Provide the (X, Y) coordinate of the cell's center where the given text is located.  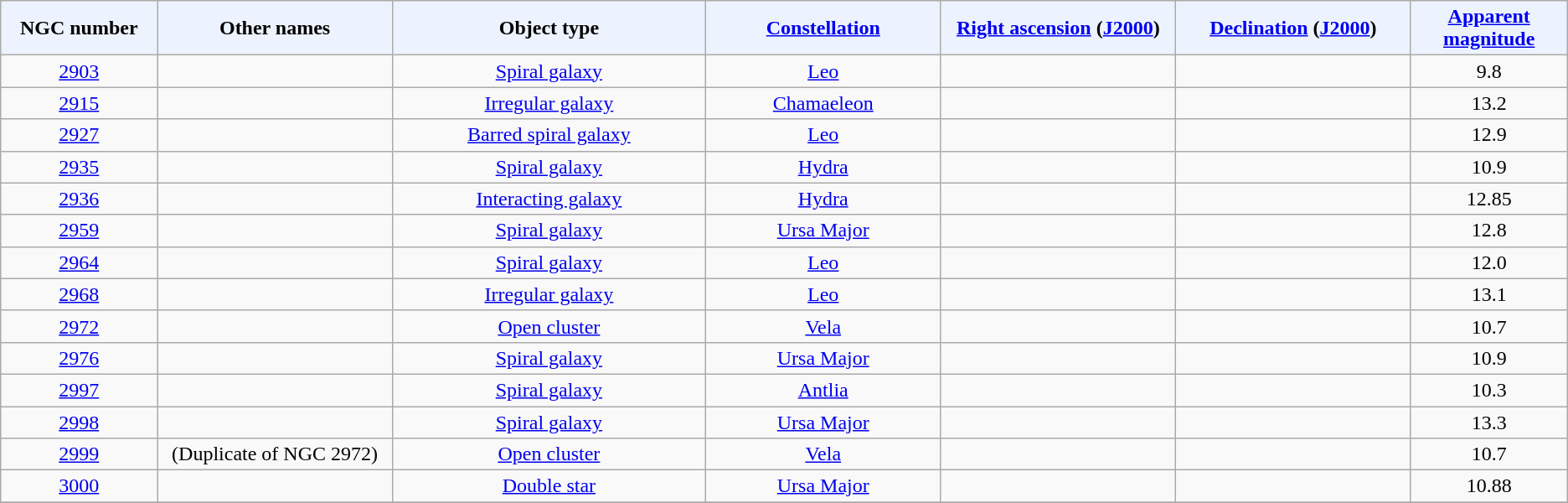
12.85 (1489, 199)
2976 (79, 358)
2997 (79, 390)
2936 (79, 199)
13.1 (1489, 294)
Object type (549, 29)
2903 (79, 71)
12.0 (1489, 262)
13.3 (1489, 422)
13.2 (1489, 103)
2998 (79, 422)
Other names (275, 29)
2915 (79, 103)
Barred spiral galaxy (549, 135)
2999 (79, 454)
10.3 (1489, 390)
Chamaeleon (823, 103)
2972 (79, 326)
12.9 (1489, 135)
Interacting galaxy (549, 199)
9.8 (1489, 71)
NGC number (79, 29)
Apparent magnitude (1489, 29)
10.88 (1489, 486)
Declination (J2000) (1293, 29)
2927 (79, 135)
3000 (79, 486)
2959 (79, 231)
2968 (79, 294)
12.8 (1489, 231)
Constellation (823, 29)
(Duplicate of NGC 2972) (275, 454)
Right ascension (J2000) (1059, 29)
2964 (79, 262)
Double star (549, 486)
2935 (79, 167)
Antlia (823, 390)
